Extract the (X, Y) coordinate from the center of the cell holding the provided text.  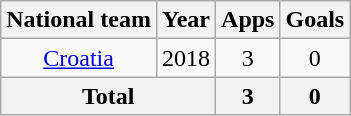
2018 (186, 58)
Goals (315, 20)
Year (186, 20)
Croatia (79, 58)
Total (108, 96)
National team (79, 20)
Apps (248, 20)
